Extract the [X, Y] coordinate from the center of the cell holding the provided text.  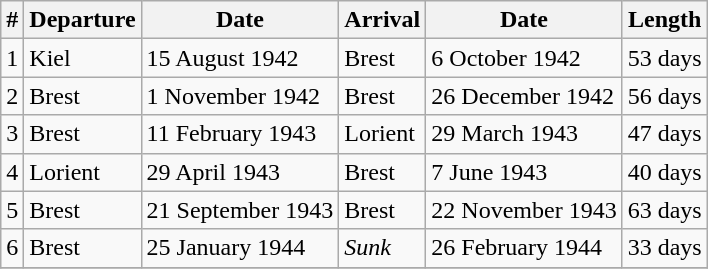
Sunk [382, 248]
29 April 1943 [240, 172]
21 September 1943 [240, 210]
Arrival [382, 20]
40 days [664, 172]
Kiel [82, 58]
2 [12, 96]
# [12, 20]
47 days [664, 134]
26 December 1942 [524, 96]
Departure [82, 20]
63 days [664, 210]
6 [12, 248]
3 [12, 134]
22 November 1943 [524, 210]
6 October 1942 [524, 58]
25 January 1944 [240, 248]
29 March 1943 [524, 134]
11 February 1943 [240, 134]
56 days [664, 96]
4 [12, 172]
1 [12, 58]
Length [664, 20]
26 February 1944 [524, 248]
5 [12, 210]
33 days [664, 248]
53 days [664, 58]
15 August 1942 [240, 58]
1 November 1942 [240, 96]
7 June 1943 [524, 172]
